Determine the (X, Y) coordinate at the center of the cell enclosing the given text.  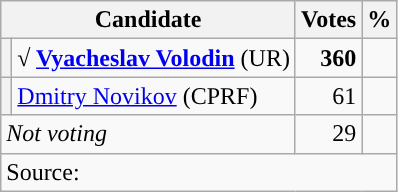
Votes (328, 20)
Not voting (148, 134)
Dmitry Novikov (CPRF) (154, 96)
Candidate (148, 20)
360 (328, 58)
29 (328, 134)
% (380, 20)
61 (328, 96)
√ Vyacheslav Volodin (UR) (154, 58)
Source: (199, 172)
